For the text-containing cell, return its midpoint in [x, y] coordinate format. 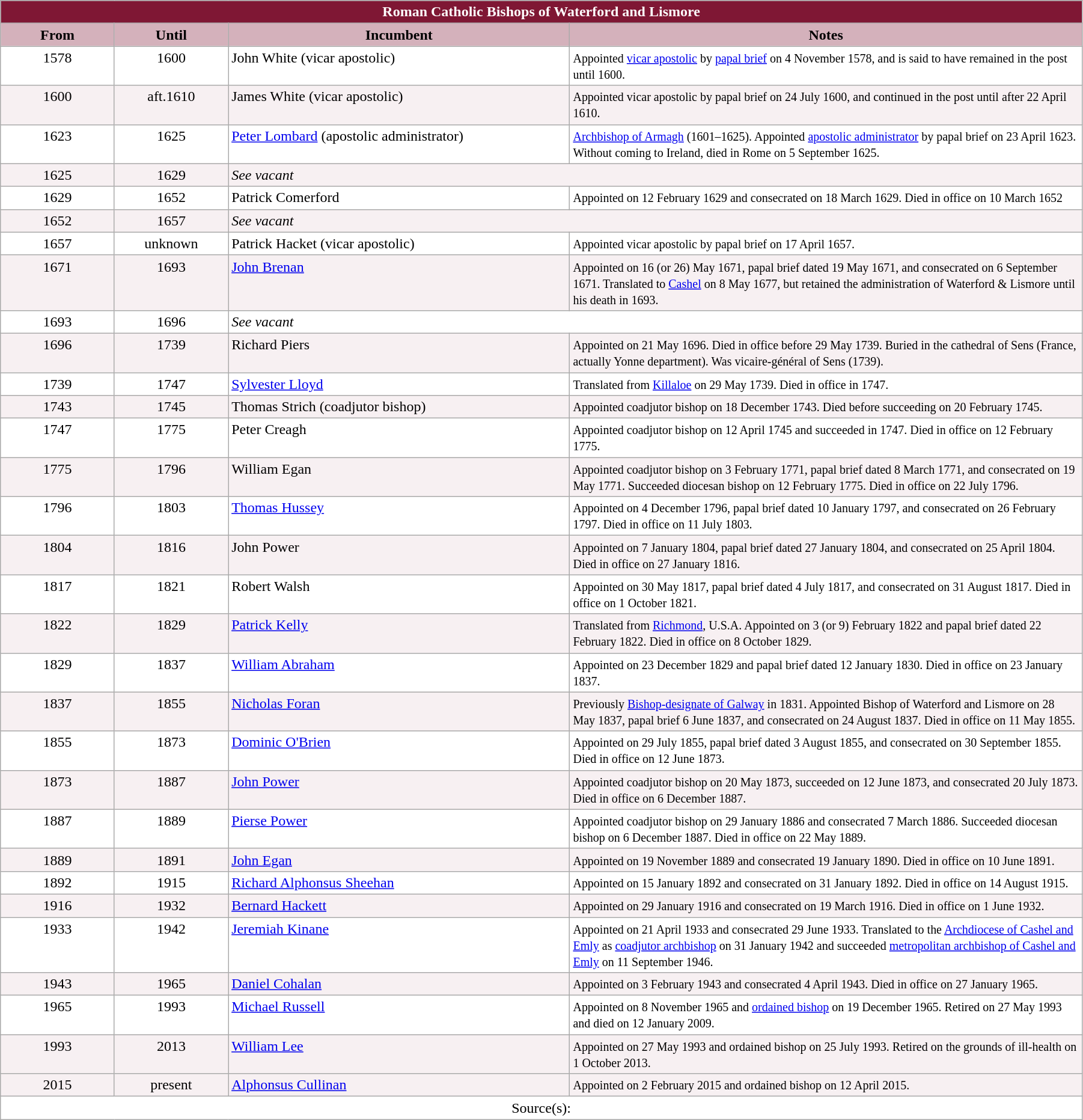
Daniel Cohalan [399, 984]
Translated from Richmond, U.S.A. Appointed on 3 (or 9) February 1822 and papal brief dated 22 February 1822. Died in office on 8 October 1829. [826, 634]
2013 [171, 1054]
Robert Walsh [399, 594]
Until [171, 35]
James White (vicar apostolic) [399, 105]
Peter Lombard (apostolic administrator) [399, 144]
Alphonsus Cullinan [399, 1085]
Appointed on 29 January 1916 and consecrated on 19 March 1916. Died in office on 1 June 1932. [826, 905]
unknown [171, 243]
John Brenan [399, 283]
Patrick Comerford [399, 198]
1915 [171, 883]
1817 [58, 594]
Appointed vicar apostolic by papal brief on 17 April 1657. [826, 243]
1743 [58, 407]
Appointed on 15 January 1892 and consecrated on 31 January 1892. Died in office on 14 August 1915. [826, 883]
Appointed on 19 November 1889 and consecrated 19 January 1890. Died in office on 10 June 1891. [826, 860]
1892 [58, 883]
1623 [58, 144]
John White (vicar apostolic) [399, 66]
Richard Piers [399, 352]
Richard Alphonsus Sheehan [399, 883]
aft.1610 [171, 105]
Appointed on 4 December 1796, papal brief dated 10 January 1797, and consecrated on 26 February 1797. Died in office on 11 July 1803. [826, 516]
Jeremiah Kinane [399, 945]
1821 [171, 594]
Appointed on 12 February 1629 and consecrated on 18 March 1629. Died in office on 10 March 1652 [826, 198]
Peter Creagh [399, 438]
From [58, 35]
Thomas Hussey [399, 516]
William Lee [399, 1054]
Nicholas Foran [399, 712]
Translated from Killaloe on 29 May 1739. Died in office in 1747. [826, 384]
Pierse Power [399, 828]
1745 [171, 407]
Sylvester Lloyd [399, 384]
1803 [171, 516]
1578 [58, 66]
1916 [58, 905]
Source(s): [541, 1108]
Appointed coadjutor bishop on 12 April 1745 and succeeded in 1747. Died in office on 12 February 1775. [826, 438]
Appointed on 2 February 2015 and ordained bishop on 12 April 2015. [826, 1085]
1671 [58, 283]
1816 [171, 555]
1891 [171, 860]
1932 [171, 905]
William Egan [399, 477]
1942 [171, 945]
Roman Catholic Bishops of Waterford and Lismore [541, 12]
Appointed on 8 November 1965 and ordained bishop on 19 December 1965. Retired on 27 May 1993 and died on 12 January 2009. [826, 1015]
1933 [58, 945]
Incumbent [399, 35]
1804 [58, 555]
Notes [826, 35]
Appointed on 7 January 1804, papal brief dated 27 January 1804, and consecrated on 25 April 1804. Died in office on 27 January 1816. [826, 555]
Dominic O'Brien [399, 750]
William Abraham [399, 672]
Appointed on 27 May 1993 and ordained bishop on 25 July 1993. Retired on the grounds of ill-health on 1 October 2013. [826, 1054]
Appointed coadjutor bishop on 20 May 1873, succeeded on 12 June 1873, and consecrated 20 July 1873. Died in office on 6 December 1887. [826, 790]
Appointed vicar apostolic by papal brief on 4 November 1578, and is said to have remained in the post until 1600. [826, 66]
2015 [58, 1085]
Appointed vicar apostolic by papal brief on 24 July 1600, and continued in the post until after 22 April 1610. [826, 105]
Appointed on 3 February 1943 and consecrated 4 April 1943. Died in office on 27 January 1965. [826, 984]
Appointed on 29 July 1855, papal brief dated 3 August 1855, and consecrated on 30 September 1855. Died in office on 12 June 1873. [826, 750]
Patrick Hacket (vicar apostolic) [399, 243]
Michael Russell [399, 1015]
present [171, 1085]
Appointed coadjutor bishop on 18 December 1743. Died before succeeding on 20 February 1745. [826, 407]
Appointed on 23 December 1829 and papal brief dated 12 January 1830. Died in office on 23 January 1837. [826, 672]
Patrick Kelly [399, 634]
1822 [58, 634]
Thomas Strich (coadjutor bishop) [399, 407]
John Egan [399, 860]
1943 [58, 984]
Bernard Hackett [399, 905]
Appointed on 30 May 1817, papal brief dated 4 July 1817, and consecrated on 31 August 1817. Died in office on 1 October 1821. [826, 594]
